Pinpoint the cell where the given text exists, returning its [X, Y] midpoint coordinate. 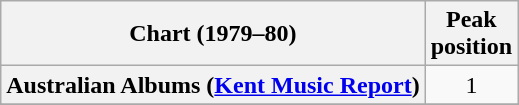
Chart (1979–80) [213, 34]
Australian Albums (Kent Music Report) [213, 85]
1 [471, 85]
Peakposition [471, 34]
